Output the [X, Y] coordinate of the center of the cell containing the given text.  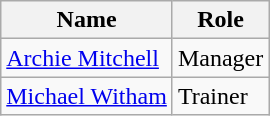
Manager [220, 58]
Trainer [220, 96]
Michael Witham [87, 96]
Role [220, 20]
Name [87, 20]
Archie Mitchell [87, 58]
